Scan for the cell matching the given text and deliver its (X, Y) coordinate at center. 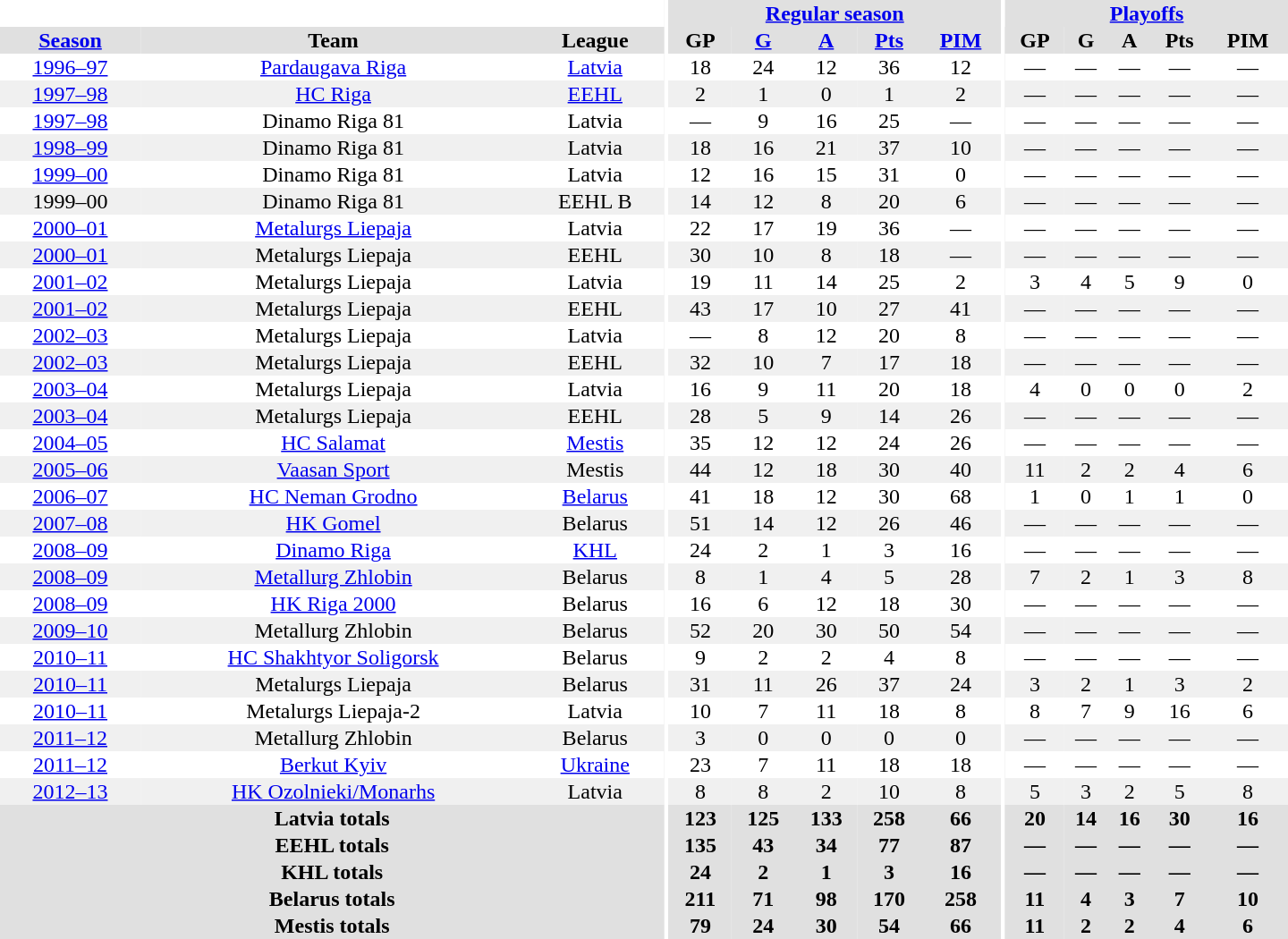
2007–08 (70, 523)
50 (889, 630)
KHL totals (332, 872)
Team (333, 40)
HC Shakhtyor Soligorsk (333, 657)
34 (826, 845)
125 (763, 818)
52 (700, 630)
Ukraine (595, 765)
HK Riga 2000 (333, 604)
51 (700, 523)
Latvia totals (332, 818)
170 (889, 899)
EEHL totals (332, 845)
46 (961, 523)
Mestis totals (332, 926)
133 (826, 818)
2012–13 (70, 791)
35 (700, 443)
EEHL B (595, 201)
87 (961, 845)
77 (889, 845)
27 (889, 309)
Belarus totals (332, 899)
135 (700, 845)
Pardaugava Riga (333, 67)
1998–99 (70, 148)
68 (961, 496)
2005–06 (70, 469)
40 (961, 469)
HK Ozolnieki/Monarhs (333, 791)
23 (700, 765)
Season (70, 40)
2006–07 (70, 496)
98 (826, 899)
211 (700, 899)
Vaasan Sport (333, 469)
22 (700, 228)
2009–10 (70, 630)
15 (826, 174)
HC Riga (333, 94)
HC Salamat (333, 443)
Playoffs (1147, 13)
2004–05 (70, 443)
Metalurgs Liepaja-2 (333, 711)
Dinamo Riga (333, 550)
KHL (595, 550)
44 (700, 469)
32 (700, 362)
79 (700, 926)
21 (826, 148)
HC Neman Grodno (333, 496)
1996–97 (70, 67)
Regular season (835, 13)
71 (763, 899)
League (595, 40)
HK Gomel (333, 523)
123 (700, 818)
Berkut Kyiv (333, 765)
